Output the (X, Y) coordinate of the center of the cell containing the given text.  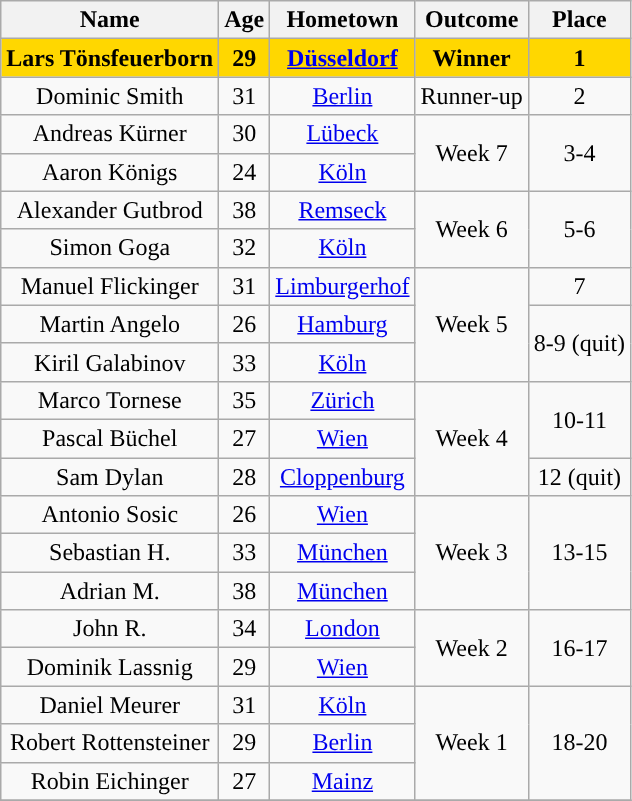
Limburgerhof (342, 286)
Runner-up (472, 96)
32 (244, 248)
Week 3 (472, 553)
Lars Tönsfeuerborn (110, 58)
Daniel Meurer (110, 705)
34 (244, 629)
Kiril Galabinov (110, 362)
35 (244, 400)
5-6 (579, 229)
Week 6 (472, 229)
Lübeck (342, 134)
Adrian M. (110, 591)
Week 1 (472, 743)
Dominic Smith (110, 96)
12 (quit) (579, 477)
24 (244, 172)
Outcome (472, 20)
Manuel Flickinger (110, 286)
10-11 (579, 419)
Hamburg (342, 324)
Andreas Kürner (110, 134)
Week 4 (472, 438)
28 (244, 477)
Remseck (342, 210)
Week 7 (472, 153)
1 (579, 58)
13-15 (579, 553)
John R. (110, 629)
Dominik Lassnig (110, 667)
Robert Rottensteiner (110, 743)
Week 5 (472, 324)
Sebastian H. (110, 553)
18-20 (579, 743)
Aaron Königs (110, 172)
Robin Eichinger (110, 781)
Place (579, 20)
Alexander Gutbrod (110, 210)
2 (579, 96)
Sam Dylan (110, 477)
Düsseldorf (342, 58)
Zürich (342, 400)
Name (110, 20)
Simon Goga (110, 248)
Mainz (342, 781)
8-9 (quit) (579, 343)
Hometown (342, 20)
Age (244, 20)
Antonio Sosic (110, 515)
16-17 (579, 648)
Marco Tornese (110, 400)
Cloppenburg (342, 477)
7 (579, 286)
3-4 (579, 153)
Winner (472, 58)
Pascal Büchel (110, 438)
London (342, 629)
Week 2 (472, 648)
30 (244, 134)
Martin Angelo (110, 324)
